Scan for the cell matching the given text and deliver its [x, y] coordinate at center. 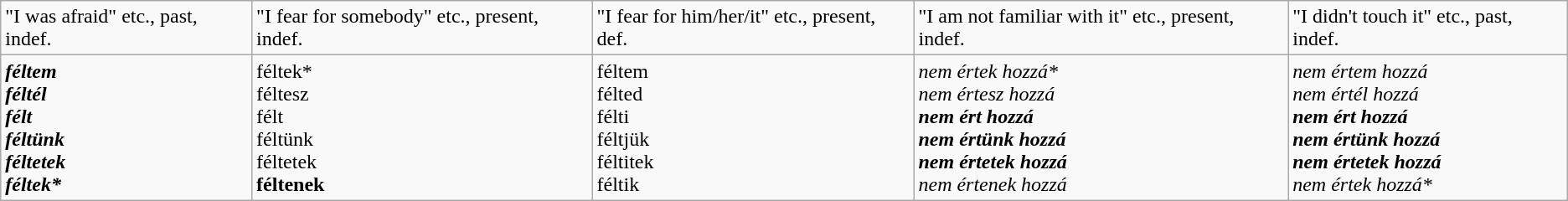
"I fear for him/her/it" etc., present, def. [753, 28]
"I am not familiar with it" etc., present, indef. [1101, 28]
"I didn't touch it" etc., past, indef. [1428, 28]
"I fear for somebody" etc., present, indef. [422, 28]
féltemféltedféltiféltjükféltitekféltik [753, 127]
"I was afraid" etc., past, indef. [126, 28]
féltek*félteszféltféltünkféltetekféltenek [422, 127]
nem értek hozzá*nem értesz hozzánem ért hozzánem értünk hozzánem értetek hozzánem értenek hozzá [1101, 127]
féltemféltélféltféltünkféltetekféltek* [126, 127]
nem értem hozzánem értél hozzánem ért hozzánem értünk hozzánem értetek hozzánem értek hozzá* [1428, 127]
